Detect which cell encompasses the target text, then output its [X, Y] center coordinate. 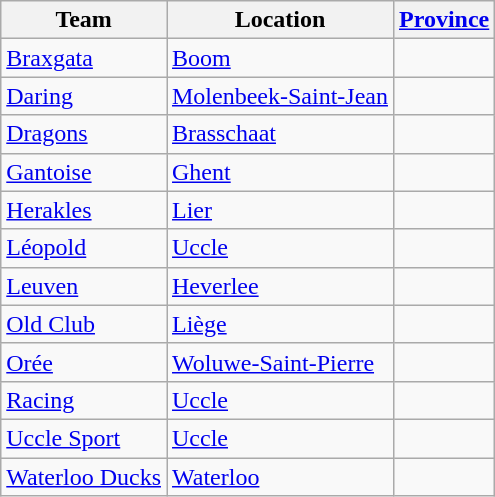
Gantoise [84, 172]
Ghent [280, 172]
Molenbeek-Saint-Jean [280, 96]
Province [444, 20]
Lier [280, 210]
Daring [84, 96]
Old Club [84, 324]
Boom [280, 58]
Dragons [84, 134]
Heverlee [280, 286]
Brasschaat [280, 134]
Liège [280, 324]
Braxgata [84, 58]
Waterloo [280, 477]
Herakles [84, 210]
Team [84, 20]
Location [280, 20]
Leuven [84, 286]
Waterloo Ducks [84, 477]
Léopold [84, 248]
Woluwe-Saint-Pierre [280, 362]
Racing [84, 400]
Orée [84, 362]
Uccle Sport [84, 438]
